Determine the (X, Y) coordinate at the center of the cell enclosing the given text.  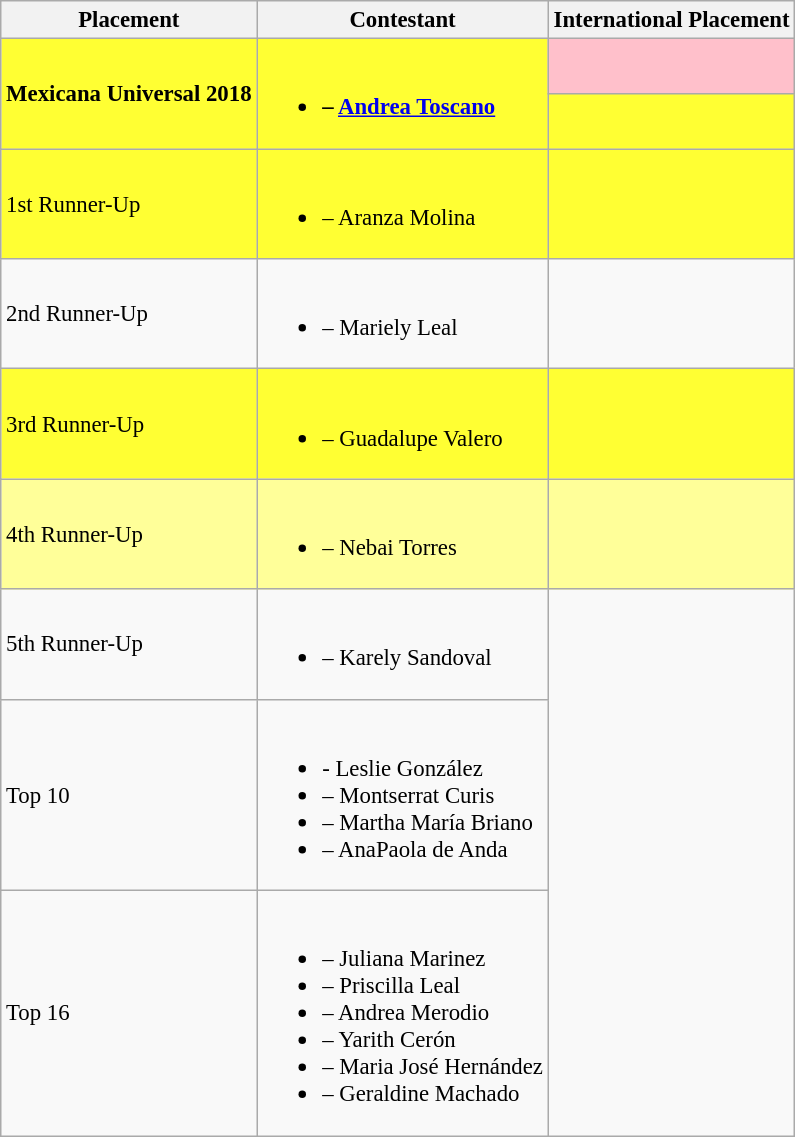
– Nebai Torres (402, 534)
1st Runner-Up (129, 204)
Contestant (402, 20)
4th Runner-Up (129, 534)
Top 16 (129, 1014)
International Placement (672, 20)
– Andrea Toscano (402, 94)
Top 10 (129, 794)
2nd Runner-Up (129, 314)
– Juliana Marinez – Priscilla Leal – Andrea Merodio – Yarith Cerón – Maria José Hernández – Geraldine Machado (402, 1014)
– Karely Sandoval (402, 644)
3rd Runner-Up (129, 424)
Mexicana Universal 2018 (129, 94)
- Leslie González – Montserrat Curis – Martha María Briano – AnaPaola de Anda (402, 794)
5th Runner-Up (129, 644)
– Mariely Leal (402, 314)
– Aranza Molina (402, 204)
– Guadalupe Valero (402, 424)
Placement (129, 20)
